Provide the (X, Y) coordinate of the cell's center where the given text is located.  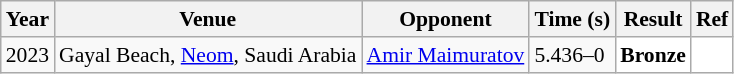
Result (653, 19)
2023 (28, 55)
Opponent (446, 19)
Bronze (653, 55)
Gayal Beach, Neom, Saudi Arabia (208, 55)
5.436–0 (572, 55)
Year (28, 19)
Ref (712, 19)
Venue (208, 19)
Time (s) (572, 19)
Amir Maimuratov (446, 55)
